Output the (X, Y) coordinate of the center of the cell containing the given text.  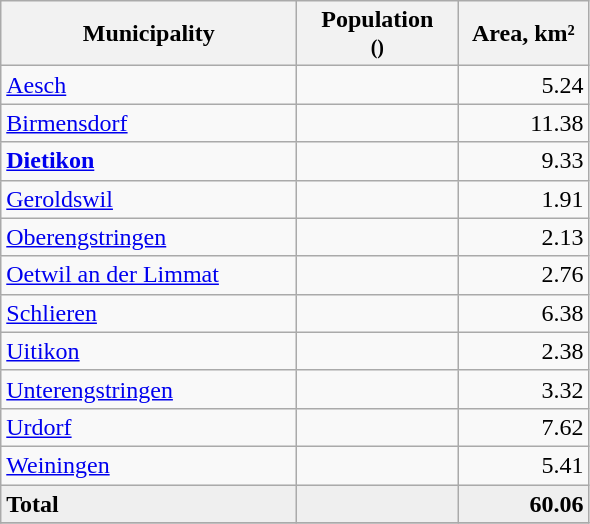
Population() (378, 34)
Urdorf (149, 427)
Oberengstringen (149, 237)
2.38 (524, 351)
Oetwil an der Limmat (149, 275)
Geroldswil (149, 199)
2.13 (524, 237)
Uitikon (149, 351)
Total (149, 503)
Schlieren (149, 313)
6.38 (524, 313)
3.32 (524, 389)
1.91 (524, 199)
2.76 (524, 275)
Unterengstringen (149, 389)
Weiningen (149, 465)
Dietikon (149, 161)
11.38 (524, 123)
Birmensdorf (149, 123)
9.33 (524, 161)
Aesch (149, 85)
Municipality (149, 34)
Area, km² (524, 34)
60.06 (524, 503)
5.41 (524, 465)
7.62 (524, 427)
5.24 (524, 85)
